From the cell containing the given text, extract its center point as [x, y] coordinate. 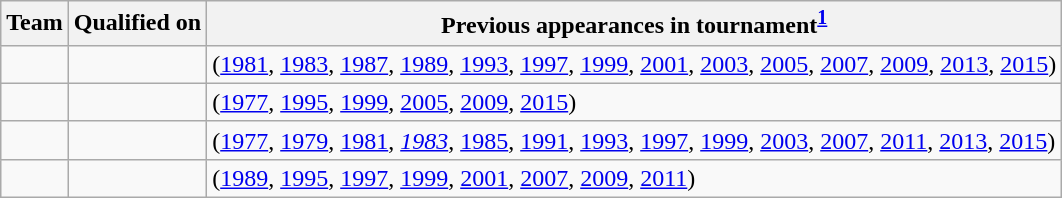
Team [35, 24]
Qualified on [137, 24]
(1977, 1979, 1981, 1983, 1985, 1991, 1993, 1997, 1999, 2003, 2007, 2011, 2013, 2015) [634, 140]
(1977, 1995, 1999, 2005, 2009, 2015) [634, 102]
(1981, 1983, 1987, 1989, 1993, 1997, 1999, 2001, 2003, 2005, 2007, 2009, 2013, 2015) [634, 64]
Previous appearances in tournament1 [634, 24]
(1989, 1995, 1997, 1999, 2001, 2007, 2009, 2011) [634, 178]
